Output the [x, y] coordinate of the center of the cell containing the given text.  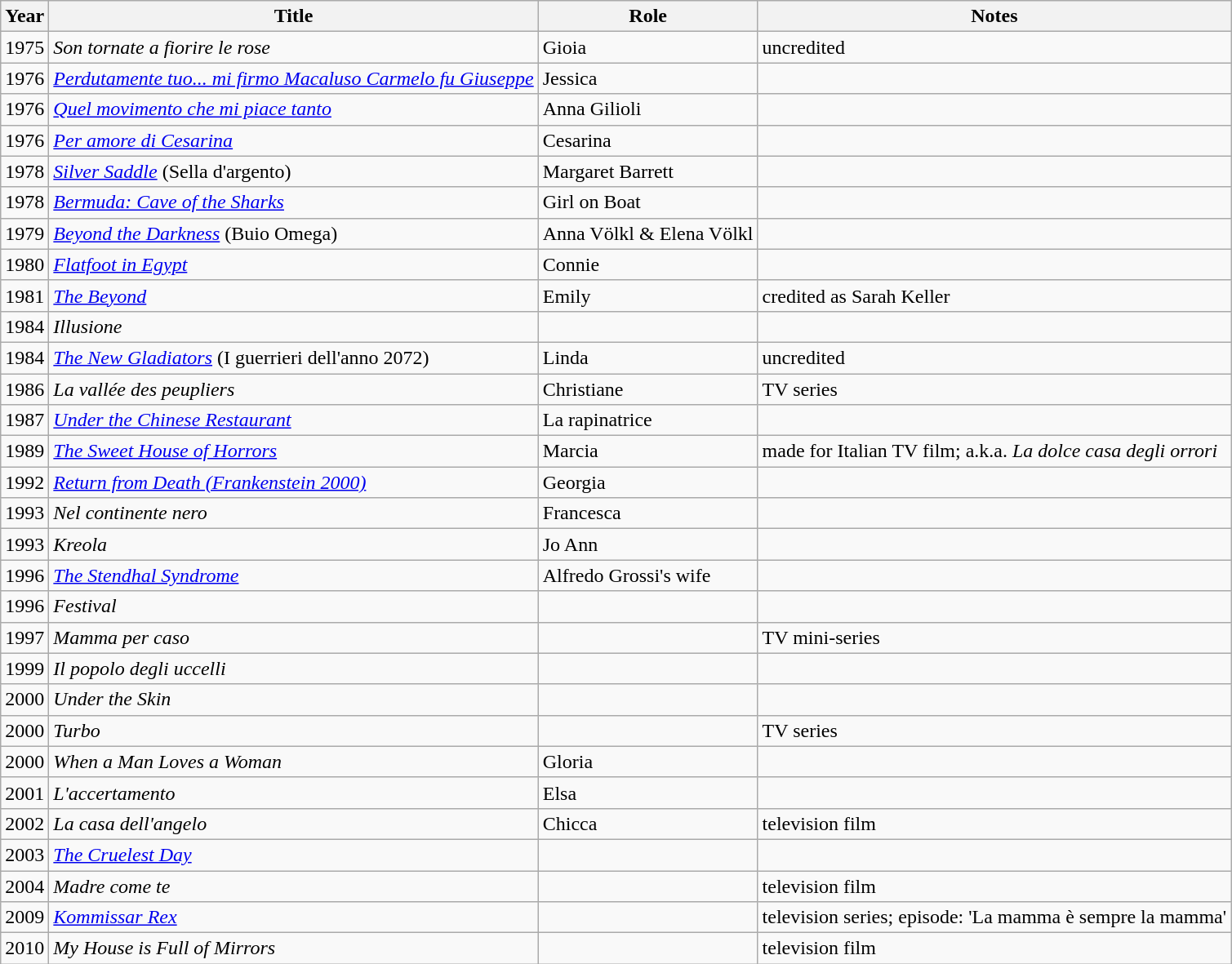
Cesarina [648, 140]
Turbo [294, 731]
Under the Skin [294, 700]
Emily [648, 295]
Madre come te [294, 886]
Perdutamente tuo... mi firmo Macaluso Carmelo fu Giuseppe [294, 78]
2009 [24, 917]
The Stendhal Syndrome [294, 575]
2010 [24, 948]
Bermuda: Cave of the Sharks [294, 202]
Il popolo degli uccelli [294, 669]
Beyond the Darkness (Buio Omega) [294, 233]
Georgia [648, 482]
Silver Saddle (Sella d'argento) [294, 171]
1979 [24, 233]
credited as Sarah Keller [994, 295]
Girl on Boat [648, 202]
2002 [24, 824]
La rapinatrice [648, 420]
Nel continente nero [294, 513]
2004 [24, 886]
Under the Chinese Restaurant [294, 420]
Jessica [648, 78]
Gloria [648, 762]
Festival [294, 606]
When a Man Loves a Woman [294, 762]
L'accertamento [294, 793]
1987 [24, 420]
Anna Völkl & Elena Völkl [648, 233]
Anna Gilioli [648, 109]
The Cruelest Day [294, 855]
Mamma per caso [294, 637]
Title [294, 16]
Jo Ann [648, 544]
La casa dell'angelo [294, 824]
TV mini-series [994, 637]
Per amore di Cesarina [294, 140]
Christiane [648, 389]
The New Gladiators (I guerrieri dell'anno 2072) [294, 358]
Kreola [294, 544]
Elsa [648, 793]
Notes [994, 16]
Marcia [648, 451]
1980 [24, 264]
The Beyond [294, 295]
Connie [648, 264]
Francesca [648, 513]
Gioia [648, 47]
1997 [24, 637]
La vallée des peupliers [294, 389]
Illusione [294, 327]
Return from Death (Frankenstein 2000) [294, 482]
Year [24, 16]
1986 [24, 389]
1975 [24, 47]
Flatfoot in Egypt [294, 264]
made for Italian TV film; a.k.a. La dolce casa degli orrori [994, 451]
Kommissar Rex [294, 917]
2001 [24, 793]
Chicca [648, 824]
1999 [24, 669]
The Sweet House of Horrors [294, 451]
Role [648, 16]
television series; episode: 'La mamma è sempre la mamma' [994, 917]
1989 [24, 451]
1992 [24, 482]
2003 [24, 855]
Linda [648, 358]
Quel movimento che mi piace tanto [294, 109]
My House is Full of Mirrors [294, 948]
1981 [24, 295]
Son tornate a fiorire le rose [294, 47]
Alfredo Grossi's wife [648, 575]
Margaret Barrett [648, 171]
